Extract the (x, y) coordinate from the center of the cell holding the provided text.  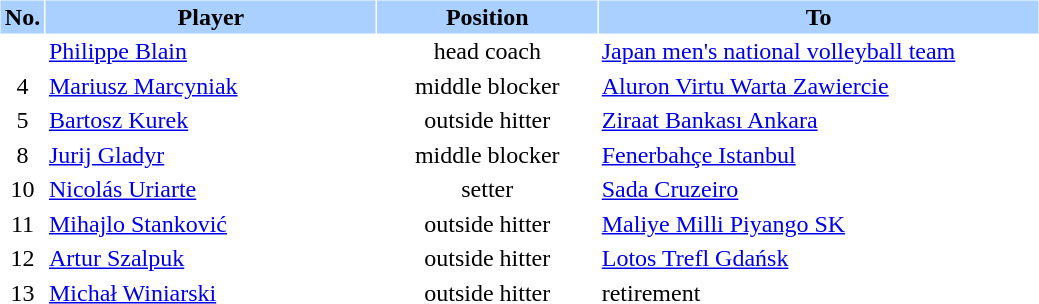
No. (22, 16)
Lotos Trefl Gdańsk (819, 258)
head coach (487, 52)
11 (22, 224)
Mariusz Marcyniak (211, 86)
5 (22, 120)
Fenerbahçe Istanbul (819, 154)
Player (211, 16)
Philippe Blain (211, 52)
setter (487, 190)
To (819, 16)
Maliye Milli Piyango SK (819, 224)
10 (22, 190)
Aluron Virtu Warta Zawiercie (819, 86)
Mihajlo Stanković (211, 224)
Nicolás Uriarte (211, 190)
Artur Szalpuk (211, 258)
Sada Cruzeiro (819, 190)
12 (22, 258)
Bartosz Kurek (211, 120)
Jurij Gladyr (211, 154)
4 (22, 86)
Ziraat Bankası Ankara (819, 120)
Japan men's national volleyball team (819, 52)
Position (487, 16)
8 (22, 154)
